Detect which cell encompasses the target text, then output its (X, Y) center coordinate. 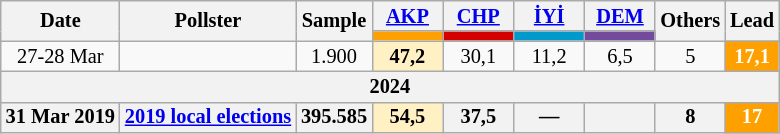
Pollster (208, 20)
8 (690, 118)
— (550, 118)
31 Mar 2019 (60, 118)
17 (752, 118)
2019 local elections (208, 118)
395.585 (334, 118)
30,1 (478, 56)
17,1 (752, 56)
37,5 (478, 118)
2024 (390, 86)
Date (60, 20)
DEM (620, 16)
11,2 (550, 56)
5 (690, 56)
54,5 (408, 118)
İYİ (550, 16)
27-28 Mar (60, 56)
AKP (408, 16)
6,5 (620, 56)
Others (690, 20)
CHP (478, 16)
47,2 (408, 56)
1.900 (334, 56)
Sample (334, 20)
Lead (752, 20)
